Output the (x, y) coordinate of the center of the cell containing the given text.  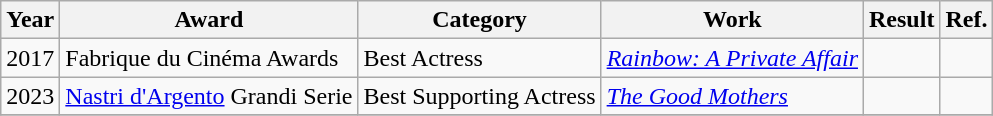
The Good Mothers (732, 96)
Award (209, 20)
Rainbow: A Private Affair (732, 58)
Best Supporting Actress (480, 96)
Category (480, 20)
2023 (30, 96)
Ref. (966, 20)
Best Actress (480, 58)
Result (902, 20)
Fabrique du Cinéma Awards (209, 58)
Year (30, 20)
Nastri d'Argento Grandi Serie (209, 96)
Work (732, 20)
2017 (30, 58)
